Determine the (X, Y) coordinate at the center of the cell enclosing the given text.  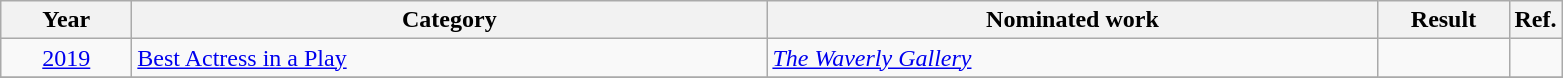
Category (450, 20)
The Waverly Gallery (1072, 58)
Best Actress in a Play (450, 58)
Nominated work (1072, 20)
Ref. (1536, 20)
Result (1444, 20)
Year (66, 20)
2019 (66, 58)
